Scan for the cell matching the given text and deliver its [x, y] coordinate at center. 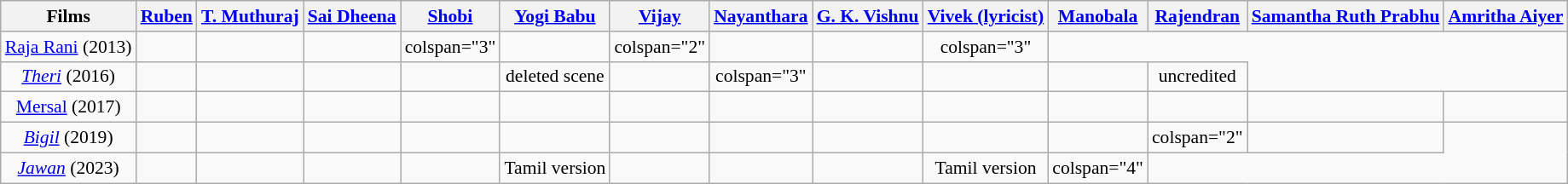
Yogi Babu [554, 16]
Films [68, 16]
uncredited [1197, 77]
Theri (2016) [68, 77]
Nayanthara [761, 16]
T. Muthuraj [251, 16]
Amritha Aiyer [1506, 16]
Shobi [450, 16]
Sai Dheena [352, 16]
deleted scene [554, 77]
Samantha Ruth Prabhu [1345, 16]
Raja Rani (2013) [68, 47]
Manobala [1098, 16]
Rajendran [1197, 16]
G. K. Vishnu [868, 16]
Vivek (lyricist) [986, 16]
Jawan (2023) [68, 168]
colspan="4" [1098, 168]
Vijay [660, 16]
Ruben [167, 16]
Bigil (2019) [68, 138]
Mersal (2017) [68, 107]
